Return [X, Y] of the center of cell containing provided text 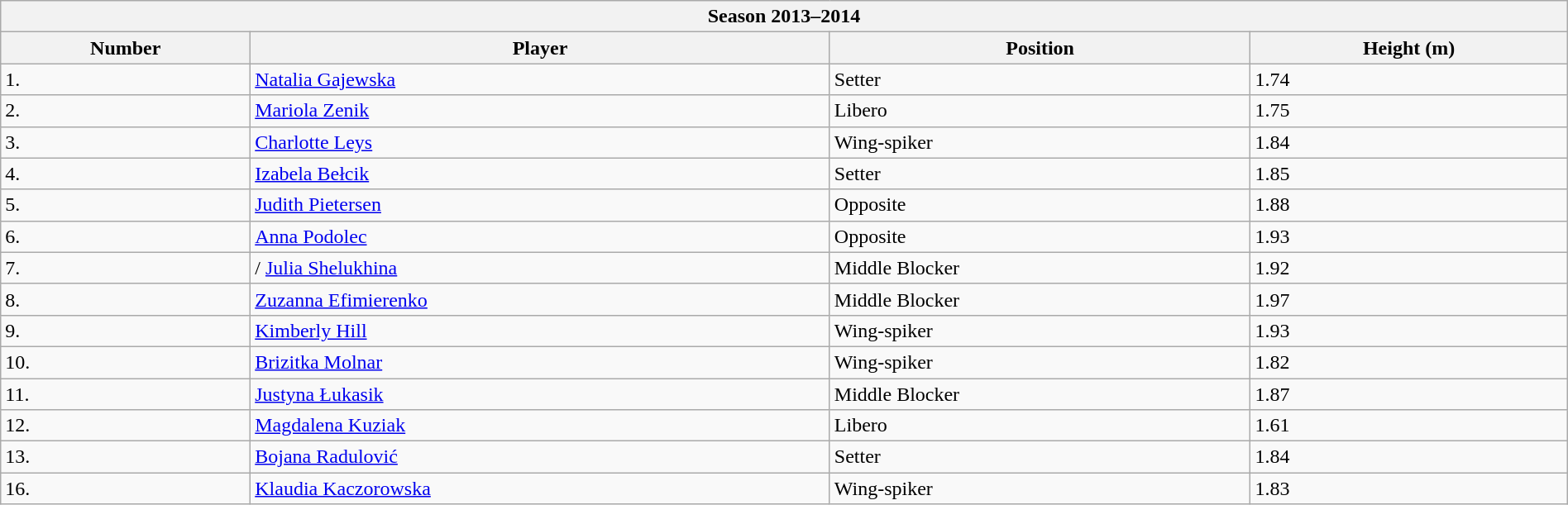
Klaudia Kaczorowska [541, 488]
1.85 [1409, 174]
12. [126, 426]
Season 2013–2014 [784, 17]
/ Julia Shelukhina [541, 268]
10. [126, 362]
Judith Pietersen [541, 205]
11. [126, 394]
1.97 [1409, 299]
1.82 [1409, 362]
2. [126, 111]
6. [126, 236]
1.74 [1409, 79]
Brizitka Molnar [541, 362]
8. [126, 299]
13. [126, 457]
Magdalena Kuziak [541, 426]
Kimberly Hill [541, 331]
Height (m) [1409, 48]
Zuzanna Efimierenko [541, 299]
1.83 [1409, 488]
1.87 [1409, 394]
Izabela Bełcik [541, 174]
Justyna Łukasik [541, 394]
Mariola Zenik [541, 111]
Anna Podolec [541, 236]
1.92 [1409, 268]
1. [126, 79]
4. [126, 174]
9. [126, 331]
1.61 [1409, 426]
Natalia Gajewska [541, 79]
16. [126, 488]
1.75 [1409, 111]
Position [1040, 48]
3. [126, 142]
Player [541, 48]
7. [126, 268]
Number [126, 48]
5. [126, 205]
Charlotte Leys [541, 142]
Bojana Radulović [541, 457]
1.88 [1409, 205]
